Locate the cell with the specified text and output its (X, Y) center coordinate. 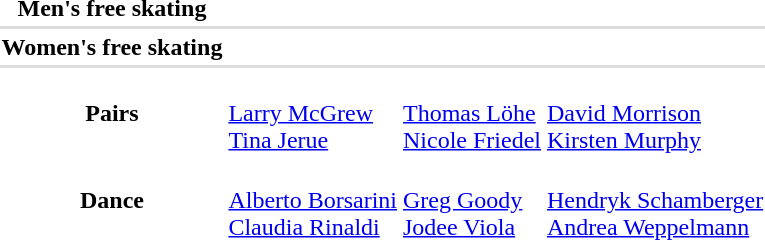
Women's free skating (112, 47)
Larry McGrewTina Jerue (313, 113)
Thomas LöheNicole Friedel (472, 113)
David MorrisonKirsten Murphy (654, 113)
Pairs (112, 113)
